From the cell containing the given text, extract its center point as [x, y] coordinate. 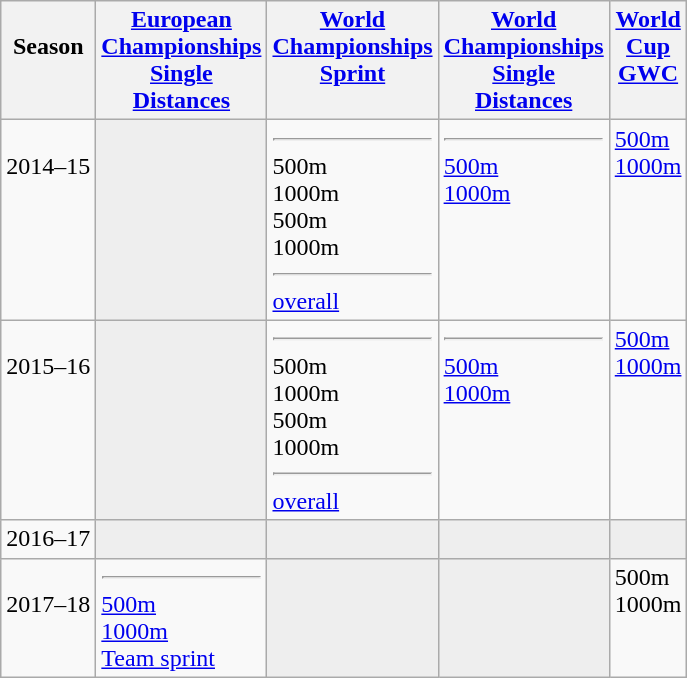
2016–17 [48, 539]
World Championships Sprint [352, 60]
2014–15 [48, 220]
500m 1000m Team sprint [182, 618]
World Championships Single Distances [524, 60]
2017–18 [48, 618]
World Cup GWC [648, 60]
European Championships Single Distances [182, 60]
Season [48, 60]
2015–16 [48, 420]
